Detect which cell encompasses the target text, then output its (X, Y) center coordinate. 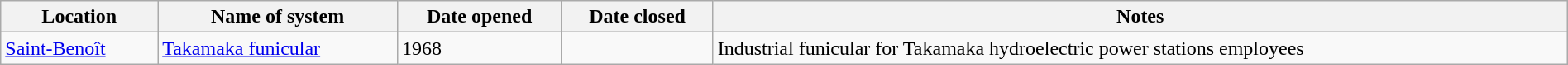
Date opened (480, 17)
Notes (1140, 17)
1968 (480, 48)
Date closed (637, 17)
Name of system (278, 17)
Location (79, 17)
Takamaka funicular (278, 48)
Industrial funicular for Takamaka hydroelectric power stations employees (1140, 48)
Saint-Benoît (79, 48)
